Return the (x, y) coordinate for the center point of the cell that contains the specified text.  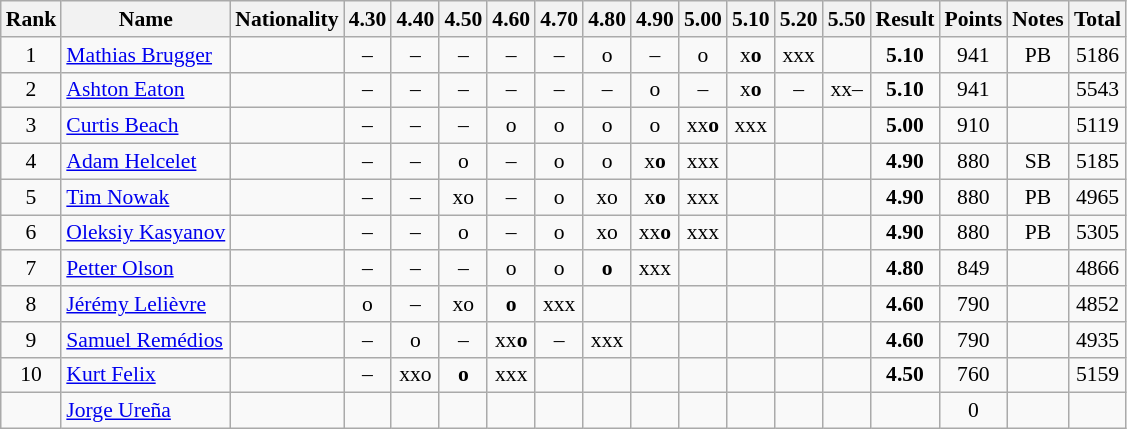
5305 (1098, 233)
4 (32, 162)
2 (32, 90)
Kurt Felix (146, 375)
4866 (1098, 269)
Name (146, 19)
Points (973, 19)
Oleksiy Kasyanov (146, 233)
760 (973, 375)
7 (32, 269)
Rank (32, 19)
1 (32, 55)
5.20 (799, 19)
Result (906, 19)
4935 (1098, 340)
9 (32, 340)
5185 (1098, 162)
5543 (1098, 90)
Jorge Ureña (146, 411)
0 (973, 411)
xx– (847, 90)
5186 (1098, 55)
Adam Helcelet (146, 162)
Petter Olson (146, 269)
Tim Nowak (146, 197)
6 (32, 233)
Samuel Remédios (146, 340)
Notes (1038, 19)
849 (973, 269)
10 (32, 375)
5.50 (847, 19)
5119 (1098, 126)
Total (1098, 19)
Mathias Brugger (146, 55)
4852 (1098, 304)
5159 (1098, 375)
4.40 (415, 19)
Curtis Beach (146, 126)
4965 (1098, 197)
4.30 (368, 19)
3 (32, 126)
SB (1038, 162)
Nationality (286, 19)
4.70 (559, 19)
Jérémy Lelièvre (146, 304)
910 (973, 126)
8 (32, 304)
5 (32, 197)
Ashton Eaton (146, 90)
